Detect which cell encompasses the target text, then output its (x, y) center coordinate. 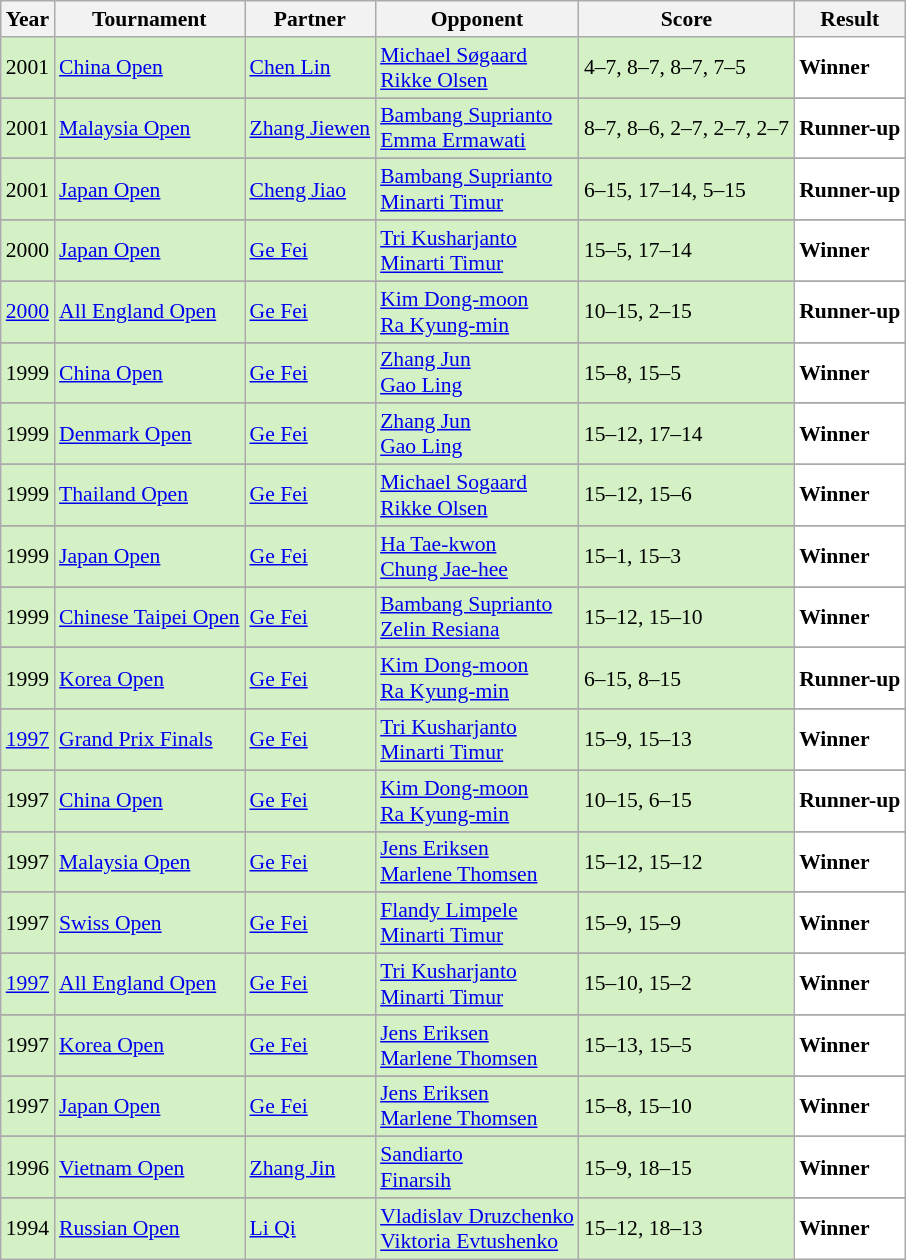
Cheng Jiao (310, 190)
Denmark Open (149, 434)
Bambang Suprianto Minarti Timur (477, 190)
Opponent (477, 19)
Michael Sogaard Rikke Olsen (477, 496)
15–9, 15–9 (686, 924)
6–15, 8–15 (686, 678)
15–9, 15–13 (686, 740)
15–12, 18–13 (686, 1228)
Zhang Jiewen (310, 128)
15–8, 15–10 (686, 1106)
Chen Lin (310, 68)
Score (686, 19)
10–15, 6–15 (686, 800)
1994 (28, 1228)
Chinese Taipei Open (149, 618)
15–1, 15–3 (686, 556)
Bambang Suprianto Zelin Resiana (477, 618)
15–8, 15–5 (686, 372)
Sandiarto Finarsih (477, 1168)
15–10, 15–2 (686, 984)
15–12, 17–14 (686, 434)
15–12, 15–12 (686, 862)
15–12, 15–10 (686, 618)
15–9, 18–15 (686, 1168)
15–13, 15–5 (686, 1046)
Tournament (149, 19)
4–7, 8–7, 8–7, 7–5 (686, 68)
Li Qi (310, 1228)
Bambang Suprianto Emma Ermawati (477, 128)
15–12, 15–6 (686, 496)
Russian Open (149, 1228)
Flandy Limpele Minarti Timur (477, 924)
Result (850, 19)
Ha Tae-kwon Chung Jae-hee (477, 556)
Year (28, 19)
1996 (28, 1168)
Vietnam Open (149, 1168)
8–7, 8–6, 2–7, 2–7, 2–7 (686, 128)
Partner (310, 19)
Thailand Open (149, 496)
15–5, 17–14 (686, 250)
Zhang Jin (310, 1168)
6–15, 17–14, 5–15 (686, 190)
10–15, 2–15 (686, 312)
Grand Prix Finals (149, 740)
Vladislav Druzchenko Viktoria Evtushenko (477, 1228)
Michael Søgaard Rikke Olsen (477, 68)
Swiss Open (149, 924)
